Pinpoint the cell where the given text exists, returning its (x, y) midpoint coordinate. 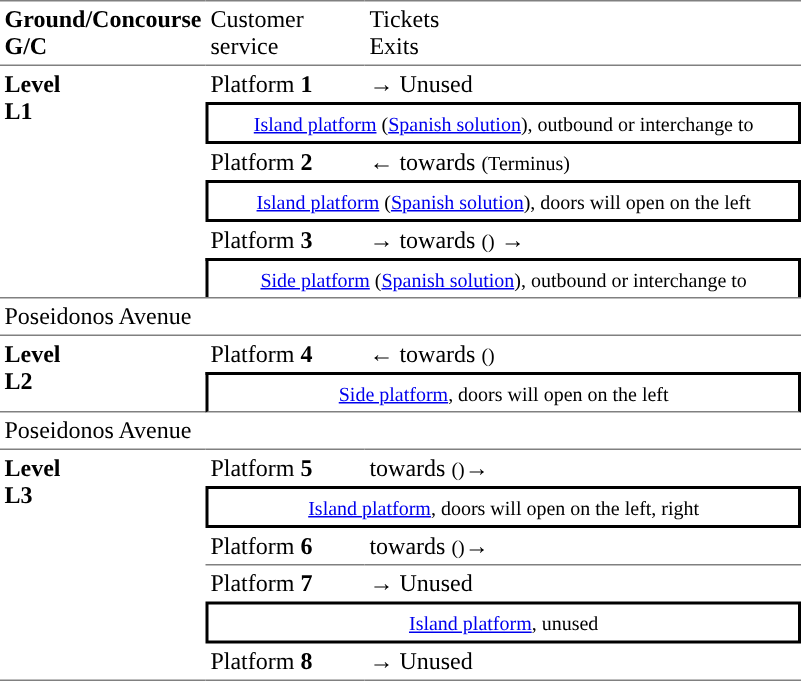
TicketsExits (583, 32)
Platform 6 (286, 547)
← towards (Terminus) (583, 162)
Platform 2 (286, 162)
LevelL1 (103, 180)
← towards () (583, 354)
Platform 3 (286, 240)
Platform 4 (286, 354)
LevelL2 (103, 374)
Customer service (286, 32)
Platform 5 (286, 467)
→ towards () → (583, 240)
Ground/ConcourseG/C (103, 32)
Platform 1 (286, 83)
LevelL3 (103, 564)
Platform 7 (286, 584)
